Output the [X, Y] coordinate of the center of the cell containing the given text.  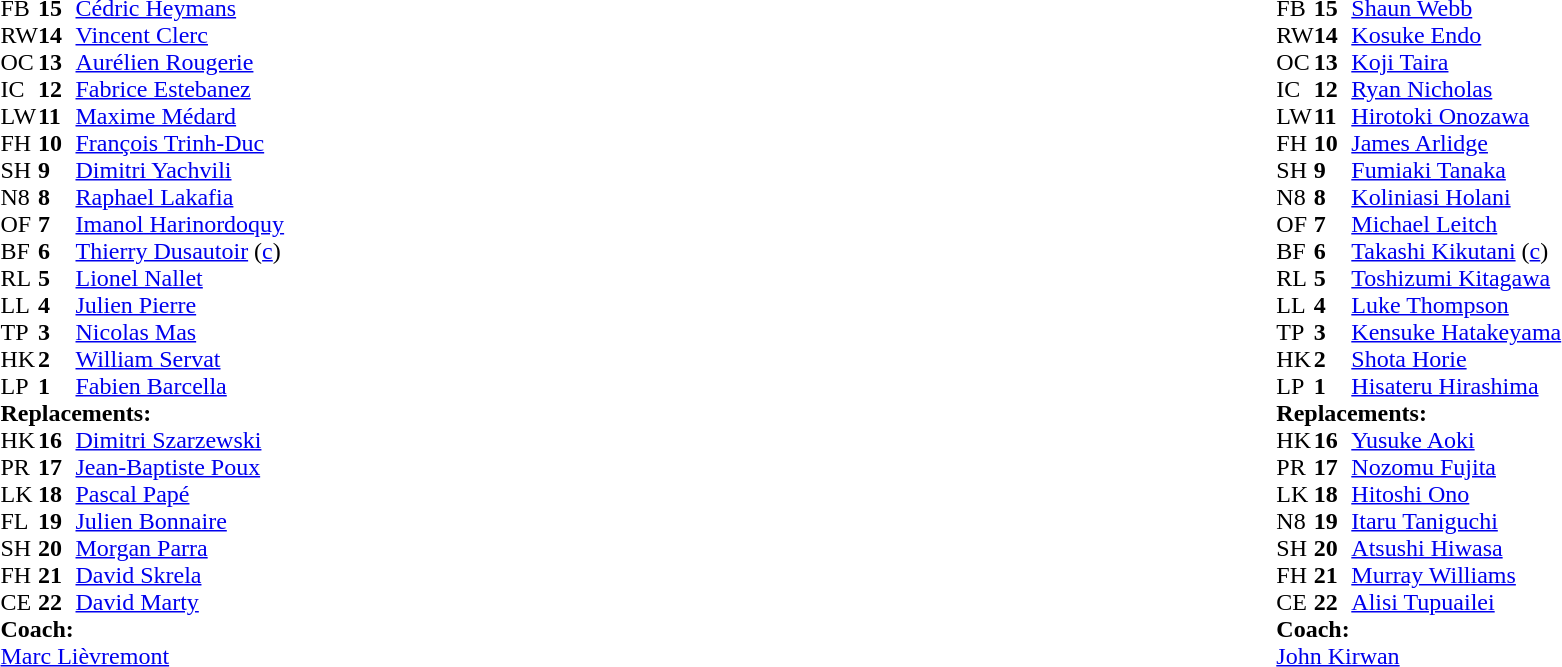
Michael Leitch [1456, 224]
François Trinh-Duc [180, 144]
Luke Thompson [1456, 306]
Fabien Barcella [180, 386]
Vincent Clerc [180, 36]
Jean-Baptiste Poux [180, 468]
Atsushi Hiwasa [1456, 548]
Takashi Kikutani (c) [1456, 252]
William Servat [180, 360]
Yusuke Aoki [1456, 440]
Aurélien Rougerie [180, 62]
Dimitri Yachvili [180, 170]
Raphael Lakafia [180, 198]
Fumiaki Tanaka [1456, 170]
Imanol Harinordoquy [180, 224]
Kensuke Hatakeyama [1456, 332]
Hisateru Hirashima [1456, 386]
Nicolas Mas [180, 332]
Shota Horie [1456, 360]
Nozomu Fujita [1456, 468]
Koji Taira [1456, 62]
Pascal Papé [180, 494]
Lionel Nallet [180, 278]
FL [19, 522]
Thierry Dusautoir (c) [180, 252]
Dimitri Szarzewski [180, 440]
Fabrice Estebanez [180, 90]
Hirotoki Onozawa [1456, 116]
David Skrela [180, 576]
Kosuke Endo [1456, 36]
Koliniasi Holani [1456, 198]
Ryan Nicholas [1456, 90]
Alisi Tupuailei [1456, 602]
Maxime Médard [180, 116]
Julien Pierre [180, 306]
Hitoshi Ono [1456, 494]
Itaru Taniguchi [1456, 522]
Toshizumi Kitagawa [1456, 278]
Julien Bonnaire [180, 522]
Morgan Parra [180, 548]
David Marty [180, 602]
James Arlidge [1456, 144]
Murray Williams [1456, 576]
